Extract the (X, Y) coordinate from the center of the cell holding the provided text.  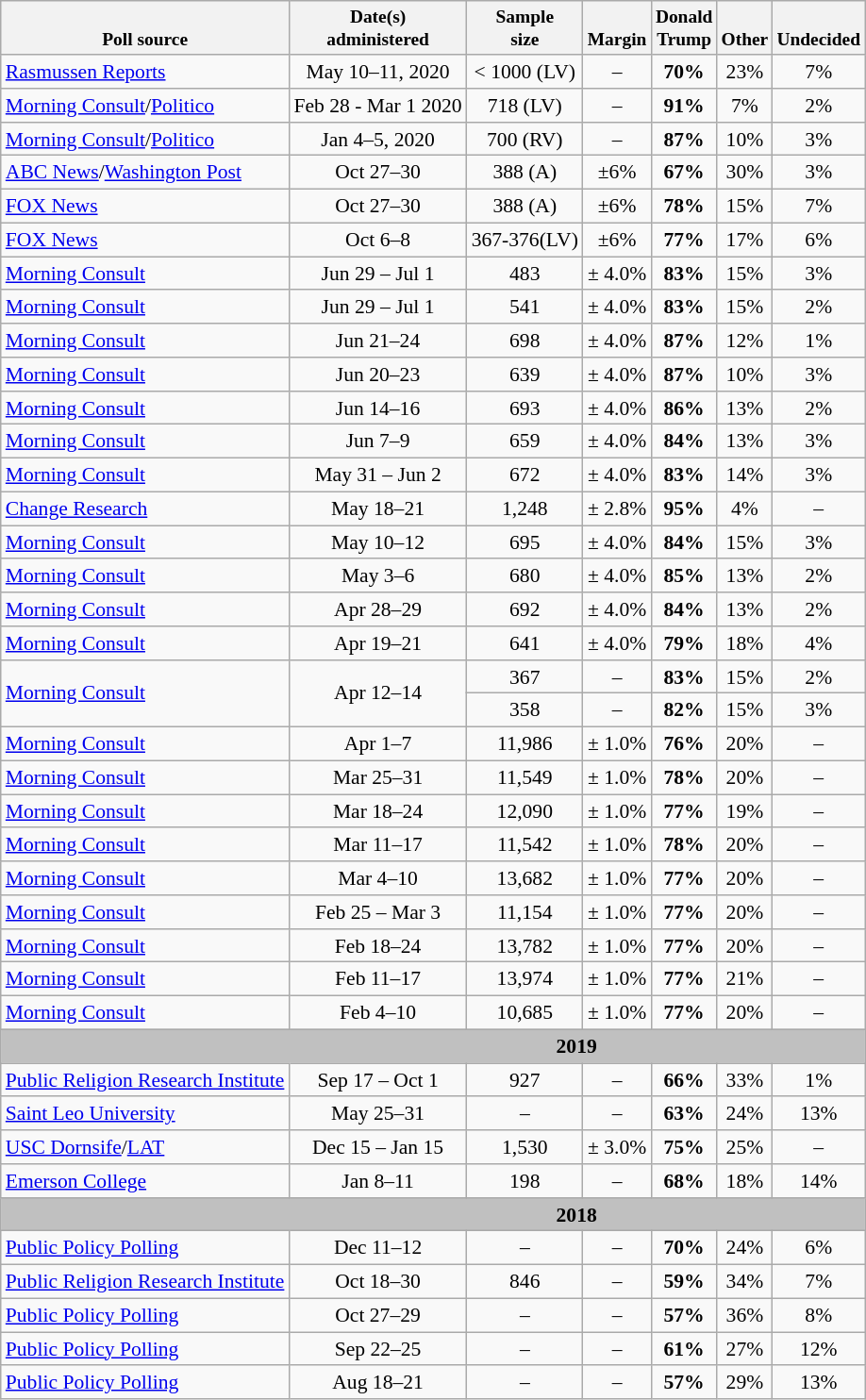
36% (745, 1315)
23% (745, 72)
Dec 15 – Jan 15 (377, 1147)
75% (684, 1147)
846 (525, 1282)
91% (684, 106)
Feb 4–10 (377, 1013)
33% (745, 1080)
700 (RV) (525, 140)
30% (745, 173)
82% (684, 710)
Oct 18–30 (377, 1282)
Jun 21–24 (377, 341)
680 (525, 576)
Apr 12–14 (377, 694)
692 (525, 609)
11,549 (525, 777)
May 18–21 (377, 509)
641 (525, 643)
Apr 1–7 (377, 744)
Date(s)administered (377, 28)
Mar 18–24 (377, 811)
± 3.0% (617, 1147)
Jun 7–9 (377, 442)
Undecided (819, 28)
29% (745, 1383)
Jan 4–5, 2020 (377, 140)
19% (745, 811)
May 3–6 (377, 576)
Feb 11–17 (377, 979)
Jun 20–23 (377, 375)
21% (745, 979)
Saint Leo University (145, 1114)
11,154 (525, 912)
10,685 (525, 1013)
Oct 6–8 (377, 240)
86% (684, 408)
± 2.8% (617, 509)
Emerson College (145, 1181)
8% (819, 1315)
198 (525, 1181)
Aug 18–21 (377, 1383)
66% (684, 1080)
Feb 18–24 (377, 946)
1,248 (525, 509)
USC Dornsife/LAT (145, 1147)
Other (745, 28)
Mar 11–17 (377, 845)
Apr 19–21 (377, 643)
76% (684, 744)
Dec 11–12 (377, 1248)
79% (684, 643)
Change Research (145, 509)
12,090 (525, 811)
< 1000 (LV) (525, 72)
Jan 8–11 (377, 1181)
May 10–12 (377, 542)
Jun 14–16 (377, 408)
672 (525, 475)
Sep 17 – Oct 1 (377, 1080)
Rasmussen Reports (145, 72)
Mar 4–10 (377, 878)
1,530 (525, 1147)
Feb 25 – Mar 3 (377, 912)
13,782 (525, 946)
659 (525, 442)
May 31 – Jun 2 (377, 475)
May 25–31 (377, 1114)
11,542 (525, 845)
27% (745, 1349)
Feb 28 - Mar 1 2020 (377, 106)
698 (525, 341)
541 (525, 308)
358 (525, 710)
Sep 22–25 (377, 1349)
17% (745, 240)
367 (525, 677)
Apr 28–29 (377, 609)
Samplesize (525, 28)
11,986 (525, 744)
DonaldTrump (684, 28)
61% (684, 1349)
95% (684, 509)
483 (525, 274)
67% (684, 173)
Poll source (145, 28)
63% (684, 1114)
Mar 25–31 (377, 777)
367-376(LV) (525, 240)
68% (684, 1181)
Margin (617, 28)
25% (745, 1147)
Oct 27–29 (377, 1315)
13,682 (525, 878)
2018 (576, 1215)
927 (525, 1080)
695 (525, 542)
ABC News/Washington Post (145, 173)
May 10–11, 2020 (377, 72)
34% (745, 1282)
85% (684, 576)
13,974 (525, 979)
718 (LV) (525, 106)
639 (525, 375)
693 (525, 408)
59% (684, 1282)
2019 (576, 1047)
